Scan for the cell matching the given text and deliver its (x, y) coordinate at center. 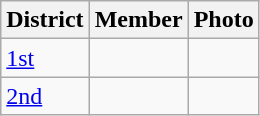
Member (138, 20)
1st (45, 58)
District (45, 20)
2nd (45, 96)
Photo (224, 20)
